Extract the [X, Y] coordinate from the center of the cell holding the provided text.  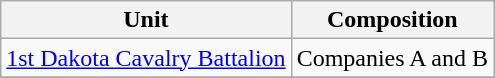
Unit [146, 20]
1st Dakota Cavalry Battalion [146, 58]
Composition [392, 20]
Companies A and B [392, 58]
